Search for the cell housing the specified text and yield its (x, y) center coordinate. 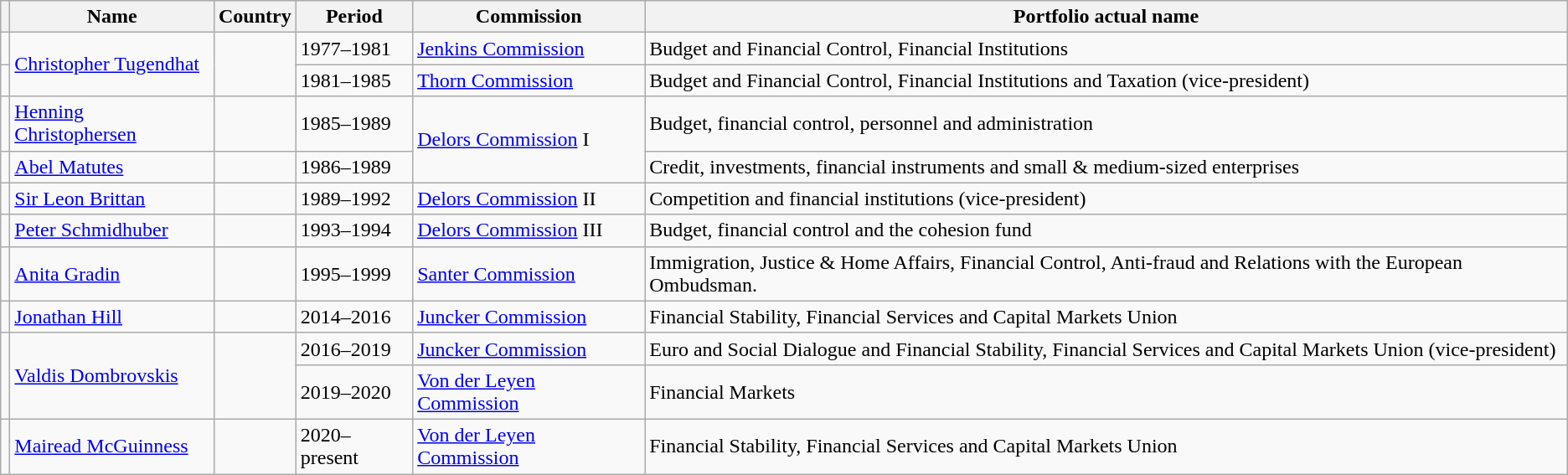
Thorn Commission (529, 80)
Anita Gradin (112, 273)
Jenkins Commission (529, 49)
Valdis Dombrovskis (112, 375)
Period (353, 17)
Henning Christophersen (112, 124)
Competition and financial institutions (vice-president) (1106, 199)
Credit, investments, financial instruments and small & medium-sized enterprises (1106, 167)
Country (255, 17)
Delors Commission III (529, 230)
Financial Markets (1106, 392)
1985–1989 (353, 124)
1989–1992 (353, 199)
Jonathan Hill (112, 317)
Delors Commission I (529, 139)
Budget, financial control, personnel and administration (1106, 124)
1995–1999 (353, 273)
2019–2020 (353, 392)
1986–1989 (353, 167)
Euro and Social Dialogue and Financial Stability, Financial Services and Capital Markets Union (vice-president) (1106, 349)
2016–2019 (353, 349)
Budget and Financial Control, Financial Institutions (1106, 49)
Delors Commission II (529, 199)
1977–1981 (353, 49)
Peter Schmidhuber (112, 230)
Immigration, Justice & Home Affairs, Financial Control, Anti-fraud and Relations with the European Ombudsman. (1106, 273)
1981–1985 (353, 80)
Name (112, 17)
Christopher Tugendhat (112, 65)
Santer Commission (529, 273)
Mairead McGuinness (112, 446)
Budget, financial control and the cohesion fund (1106, 230)
Commission (529, 17)
2014–2016 (353, 317)
Portfolio actual name (1106, 17)
Abel Matutes (112, 167)
Budget and Financial Control, Financial Institutions and Taxation (vice-president) (1106, 80)
Sir Leon Brittan (112, 199)
2020–present (353, 446)
1993–1994 (353, 230)
